Identify which cell holds the provided text, then report its [x, y] central coordinate. 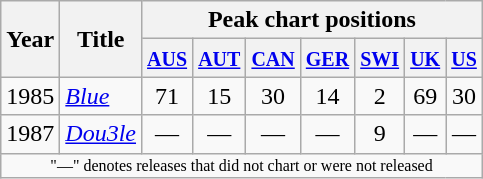
71 [168, 96]
CAN [273, 58]
Dou3le [101, 134]
US [464, 58]
Blue [101, 96]
1987 [30, 134]
14 [327, 96]
GER [327, 58]
15 [220, 96]
AUT [220, 58]
9 [380, 134]
69 [426, 96]
Title [101, 39]
Year [30, 39]
SWI [380, 58]
Peak chart positions [312, 20]
2 [380, 96]
"—" denotes releases that did not chart or were not released [242, 165]
1985 [30, 96]
AUS [168, 58]
UK [426, 58]
